Extract the [X, Y] coordinate from the center of the cell holding the provided text.  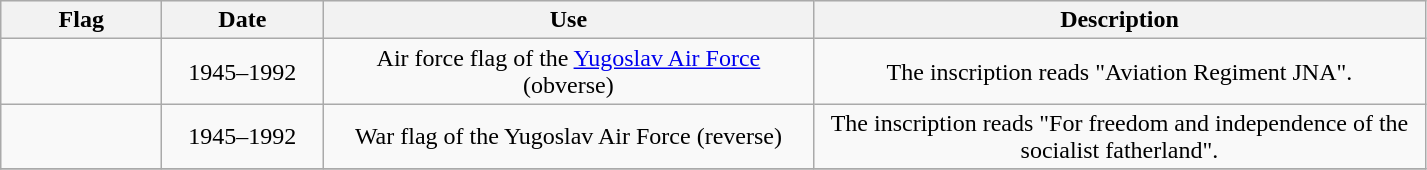
The inscription reads "Aviation Regiment JNA". [1120, 72]
The inscription reads "For freedom and independence of the socialist fatherland". [1120, 136]
Date [242, 20]
Description [1120, 20]
Use [568, 20]
War flag of the Yugoslav Air Force (reverse) [568, 136]
Air force flag of the Yugoslav Air Force (obverse) [568, 72]
Flag [82, 20]
